Detect which cell encompasses the target text, then output its (x, y) center coordinate. 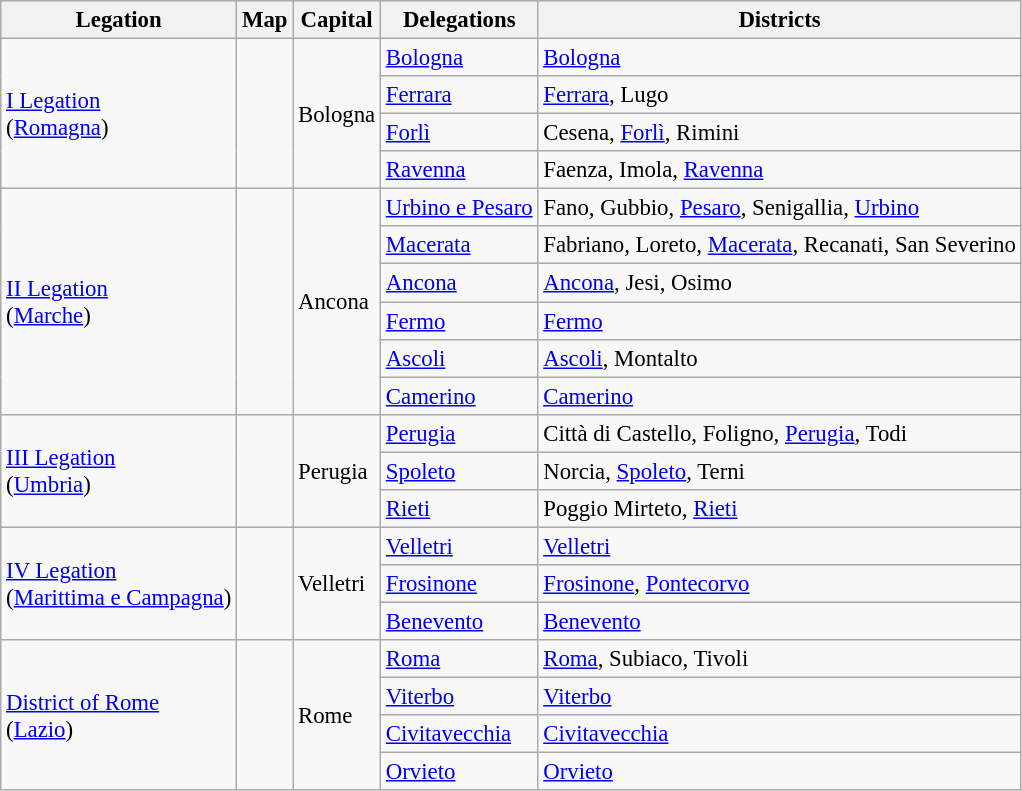
Districts (780, 20)
Delegations (460, 20)
Ferrara, Lugo (780, 95)
Roma, Subiaco, Tivoli (780, 659)
Norcia, Spoleto, Terni (780, 471)
Ancona, Jesi, Osimo (780, 283)
Ascoli, Montalto (780, 358)
Faenza, Imola, Ravenna (780, 170)
III Legation(Umbria) (119, 470)
Rome (337, 715)
Rieti (460, 509)
I Legation(Romagna) (119, 114)
II Legation(Marche) (119, 302)
Ferrara (460, 95)
IV Legation(Marittima e Campagna) (119, 584)
Ascoli (460, 358)
Macerata (460, 245)
Forlì (460, 133)
Urbino e Pesaro (460, 208)
Città di Castello, Foligno, Perugia, Todi (780, 433)
Frosinone, Pontecorvo (780, 584)
Ravenna (460, 170)
Fano, Gubbio, Pesaro, Senigallia, Urbino (780, 208)
Capital (337, 20)
Legation (119, 20)
Fabriano, Loreto, Macerata, Recanati, San Severino (780, 245)
Spoleto (460, 471)
Cesena, Forlì, Rimini (780, 133)
Frosinone (460, 584)
District of Rome(Lazio) (119, 715)
Roma (460, 659)
Poggio Mirteto, Rieti (780, 509)
Map (265, 20)
